Return the [X, Y] coordinate for the center point of the cell that contains the specified text.  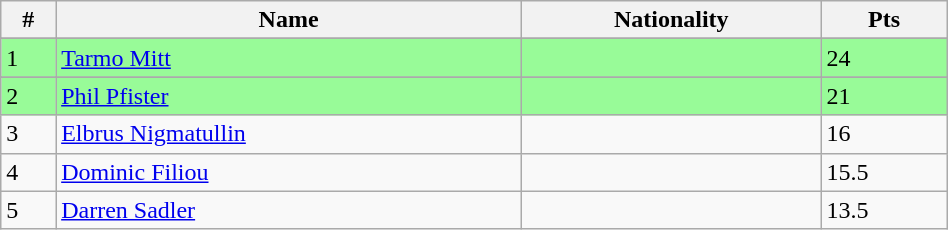
21 [884, 96]
Tarmo Mitt [289, 58]
Pts [884, 20]
Dominic Filiou [289, 172]
24 [884, 58]
Phil Pfister [289, 96]
5 [28, 210]
# [28, 20]
Nationality [672, 20]
2 [28, 96]
4 [28, 172]
Name [289, 20]
Darren Sadler [289, 210]
16 [884, 134]
15.5 [884, 172]
1 [28, 58]
13.5 [884, 210]
Elbrus Nigmatullin [289, 134]
3 [28, 134]
